Scan for the cell matching the given text and deliver its (x, y) coordinate at center. 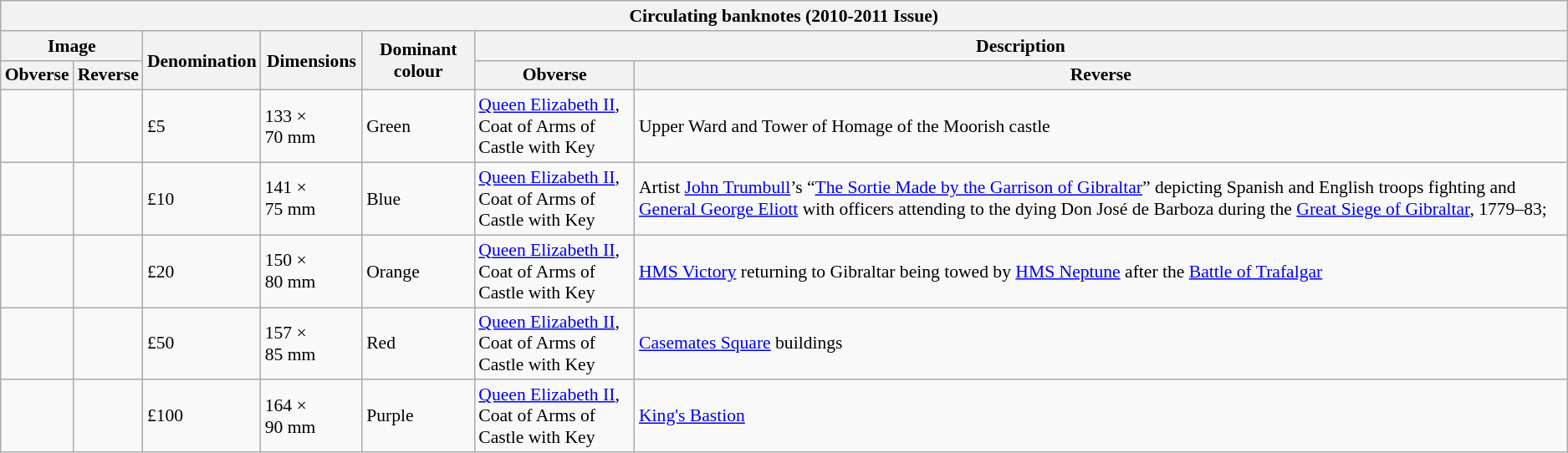
Red (418, 344)
£5 (202, 127)
Circulating banknotes (2010-2011 Issue) (784, 16)
King's Bastion (1101, 416)
Upper Ward and Tower of Homage of the Moorish castle (1101, 127)
141 × 75 mm (311, 199)
Dominant colour (418, 60)
Blue (418, 199)
Casemates Square buildings (1101, 344)
Dimensions (311, 60)
164 × 90 mm (311, 416)
Green (418, 127)
150 × 80 mm (311, 271)
£20 (202, 271)
£50 (202, 344)
Denomination (202, 60)
157 × 85 mm (311, 344)
Orange (418, 271)
£100 (202, 416)
HMS Victory returning to Gibraltar being towed by HMS Neptune after the Battle of Trafalgar (1101, 271)
133 × 70 mm (311, 127)
Image (72, 46)
£10 (202, 199)
Description (1020, 46)
Purple (418, 416)
